Provide the [X, Y] coordinate of the cell's center where the given text is located.  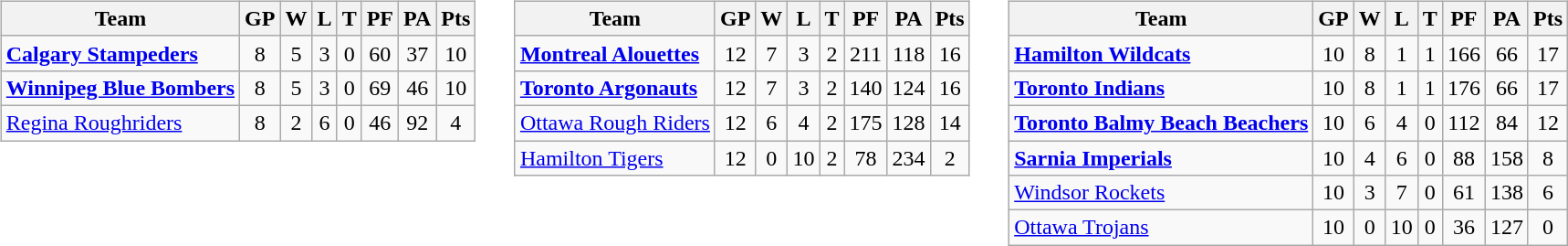
92 [418, 123]
Winnipeg Blue Bombers [120, 88]
175 [865, 123]
140 [865, 88]
Hamilton Tigers [615, 158]
88 [1464, 158]
Ottawa Trojans [1161, 228]
Windsor Rockets [1161, 193]
Regina Roughriders [120, 123]
37 [418, 53]
14 [949, 123]
127 [1506, 228]
Ottawa Rough Riders [615, 123]
Sarnia Imperials [1161, 158]
61 [1464, 193]
128 [909, 123]
112 [1464, 123]
78 [865, 158]
69 [380, 88]
176 [1464, 88]
158 [1506, 158]
60 [380, 53]
Montreal Alouettes [615, 53]
124 [909, 88]
Hamilton Wildcats [1161, 53]
Calgary Stampeders [120, 53]
138 [1506, 193]
211 [865, 53]
Toronto Argonauts [615, 88]
118 [909, 53]
36 [1464, 228]
Toronto Indians [1161, 88]
84 [1506, 123]
166 [1464, 53]
Toronto Balmy Beach Beachers [1161, 123]
234 [909, 158]
